Determine the [X, Y] coordinate at the center of the cell enclosing the given text.  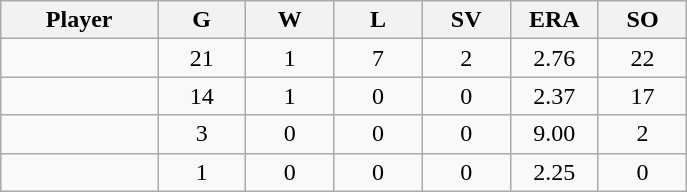
9.00 [554, 134]
Player [80, 20]
SV [466, 20]
2.76 [554, 58]
ERA [554, 20]
17 [642, 96]
W [290, 20]
22 [642, 58]
2.37 [554, 96]
7 [378, 58]
21 [202, 58]
G [202, 20]
SO [642, 20]
3 [202, 134]
L [378, 20]
2.25 [554, 172]
14 [202, 96]
